Extract the [X, Y] coordinate from the center of the cell holding the provided text.  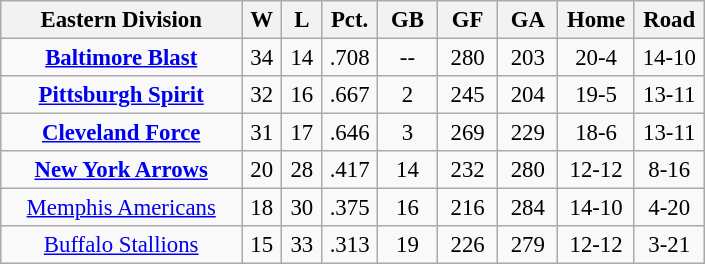
20 [262, 170]
15 [262, 245]
18-6 [596, 133]
Home [596, 20]
.646 [350, 133]
245 [468, 95]
32 [262, 95]
-- [407, 58]
34 [262, 58]
33 [302, 245]
31 [262, 133]
3-21 [669, 245]
.313 [350, 245]
.375 [350, 208]
W [262, 20]
284 [528, 208]
2 [407, 95]
269 [468, 133]
.708 [350, 58]
GA [528, 20]
.417 [350, 170]
226 [468, 245]
19 [407, 245]
Pct. [350, 20]
Pittsburgh Spirit [122, 95]
20-4 [596, 58]
216 [468, 208]
279 [528, 245]
203 [528, 58]
Road [669, 20]
19-5 [596, 95]
Baltimore Blast [122, 58]
232 [468, 170]
GB [407, 20]
8-16 [669, 170]
30 [302, 208]
28 [302, 170]
17 [302, 133]
.667 [350, 95]
Memphis Americans [122, 208]
GF [468, 20]
Buffalo Stallions [122, 245]
204 [528, 95]
3 [407, 133]
Eastern Division [122, 20]
Cleveland Force [122, 133]
18 [262, 208]
4-20 [669, 208]
L [302, 20]
New York Arrows [122, 170]
229 [528, 133]
